Provide the (x, y) coordinate of the cell's center where the given text is located.  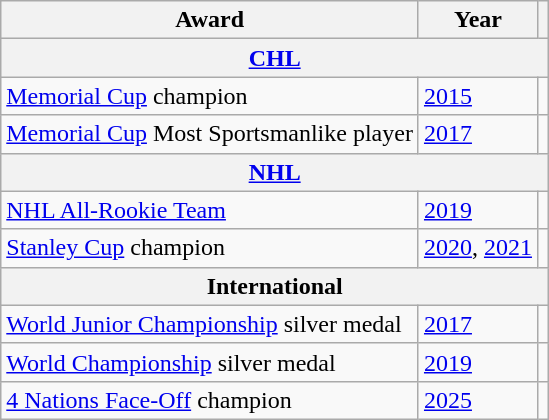
2020, 2021 (478, 248)
Year (478, 20)
4 Nations Face-Off champion (210, 400)
2025 (478, 400)
Memorial Cup Most Sportsmanlike player (210, 134)
NHL All-Rookie Team (210, 210)
NHL (275, 172)
Award (210, 20)
2015 (478, 96)
CHL (275, 58)
International (275, 286)
World Junior Championship silver medal (210, 324)
World Championship silver medal (210, 362)
Stanley Cup champion (210, 248)
Memorial Cup champion (210, 96)
